Return (x, y) of the center of cell containing provided text 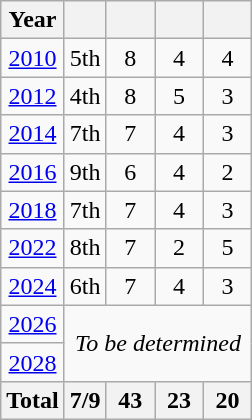
43 (130, 400)
5th (85, 58)
Year (33, 20)
2022 (33, 248)
6 (130, 172)
2028 (33, 362)
4th (85, 96)
2018 (33, 210)
23 (180, 400)
2010 (33, 58)
2026 (33, 324)
To be determined (158, 343)
20 (228, 400)
6th (85, 286)
8th (85, 248)
7/9 (85, 400)
9th (85, 172)
2016 (33, 172)
2012 (33, 96)
2014 (33, 134)
Total (33, 400)
2024 (33, 286)
